Return the (X, Y) coordinate for the center point of the cell that contains the specified text.  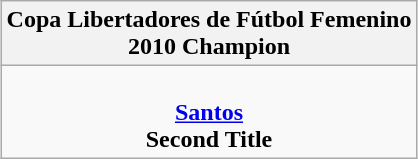
SantosSecond Title (209, 112)
Copa Libertadores de Fútbol Femenino2010 Champion (209, 34)
